Extract the (x, y) coordinate from the center of the cell holding the provided text.  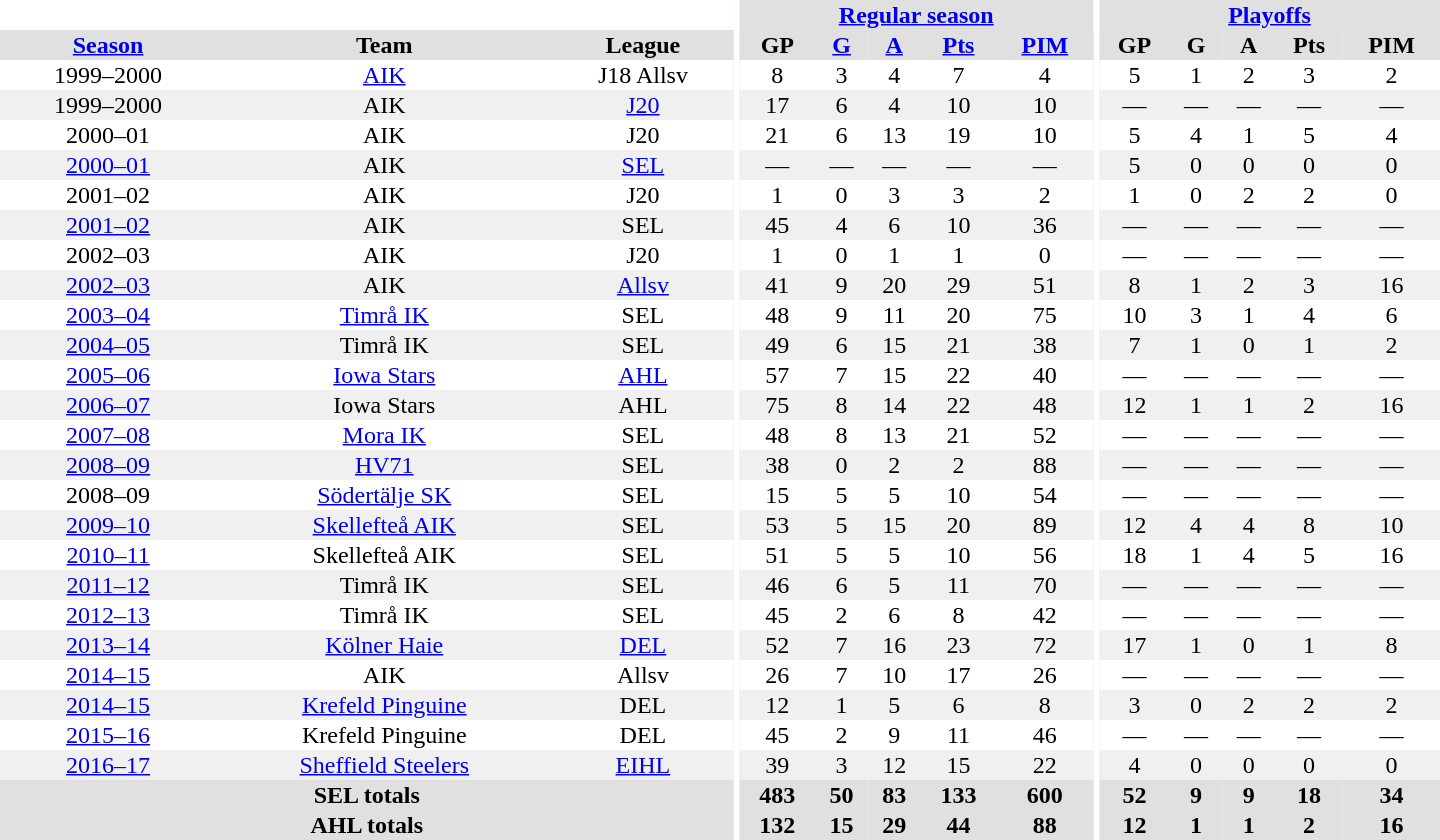
2010–11 (108, 555)
34 (1392, 795)
53 (777, 525)
AHL totals (367, 825)
Playoffs (1270, 15)
League (642, 45)
56 (1044, 555)
2003–04 (108, 315)
Sheffield Steelers (384, 765)
HV71 (384, 465)
Södertälje SK (384, 495)
483 (777, 795)
J18 Allsv (642, 75)
57 (777, 375)
Kölner Haie (384, 645)
2007–08 (108, 435)
2015–16 (108, 735)
2012–13 (108, 615)
14 (894, 405)
Team (384, 45)
2005–06 (108, 375)
133 (958, 795)
2004–05 (108, 345)
19 (958, 135)
39 (777, 765)
50 (842, 795)
36 (1044, 225)
SEL totals (367, 795)
600 (1044, 795)
Regular season (916, 15)
2016–17 (108, 765)
2009–10 (108, 525)
83 (894, 795)
44 (958, 825)
2006–07 (108, 405)
132 (777, 825)
42 (1044, 615)
49 (777, 345)
54 (1044, 495)
89 (1044, 525)
70 (1044, 585)
41 (777, 285)
Season (108, 45)
Mora IK (384, 435)
EIHL (642, 765)
72 (1044, 645)
2011–12 (108, 585)
2013–14 (108, 645)
23 (958, 645)
40 (1044, 375)
